Scan for the cell matching the given text and deliver its [x, y] coordinate at center. 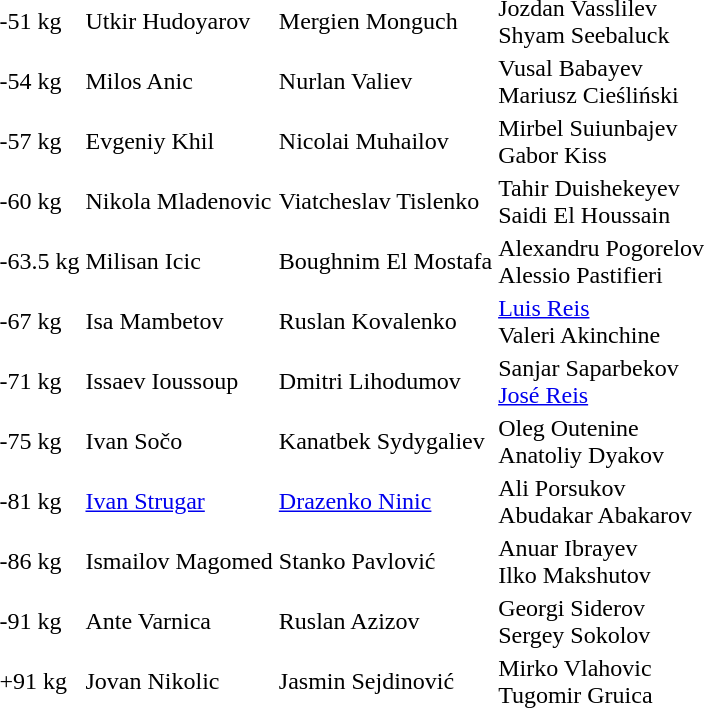
Viatcheslav Tislenko [385, 202]
Issaev Ioussoup [179, 382]
Ivan Strugar [179, 502]
Stanko Pavlović [385, 562]
Ante Varnica [179, 622]
Boughnim El Mostafa [385, 262]
Kanatbek Sydygaliev [385, 442]
Nurlan Valiev [385, 82]
Nikola Mladenovic [179, 202]
Evgeniy Khil [179, 142]
Nicolai Muhailov [385, 142]
Milos Anic [179, 82]
Isa Mambetov [179, 322]
Ruslan Azizov [385, 622]
Drazenko Ninic [385, 502]
Dmitri Lihodumov [385, 382]
Ruslan Kovalenko [385, 322]
Ismailov Magomed [179, 562]
Milisan Icic [179, 262]
Ivan Sočo [179, 442]
